Find where the given text appears and provide that cell's center as (X, Y) coordinate. 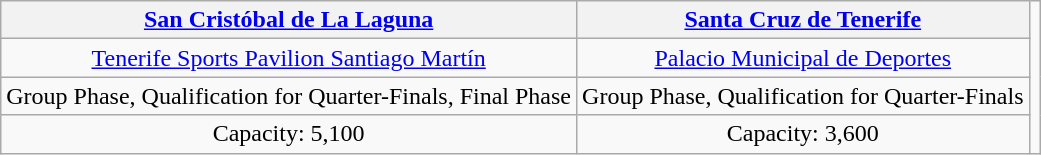
Santa Cruz de Tenerife (803, 20)
Tenerife Sports Pavilion Santiago Martín (289, 58)
San Cristóbal de La Laguna (289, 20)
Group Phase, Qualification for Quarter-Finals, Final Phase (289, 96)
Capacity: 3,600 (803, 134)
Group Phase, Qualification for Quarter-Finals (803, 96)
Capacity: 5,100 (289, 134)
Palacio Municipal de Deportes (803, 58)
